Locate the cell with the specified text and output its [X, Y] center coordinate. 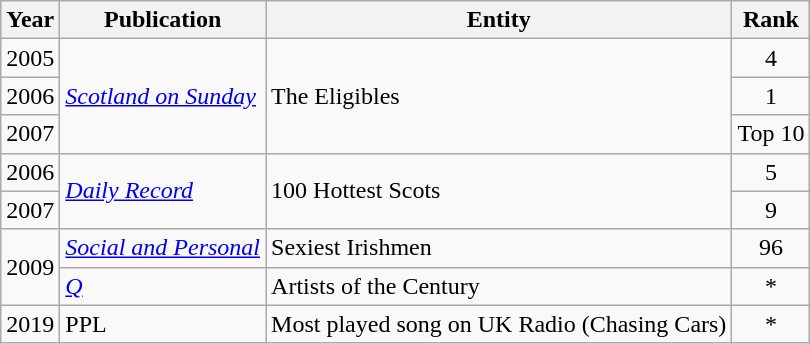
Most played song on UK Radio (Chasing Cars) [499, 324]
96 [771, 248]
5 [771, 172]
The Eligibles [499, 96]
Top 10 [771, 134]
Publication [163, 20]
2005 [30, 58]
PPL [163, 324]
100 Hottest Scots [499, 191]
Entity [499, 20]
Daily Record [163, 191]
2009 [30, 267]
Artists of the Century [499, 286]
Sexiest Irishmen [499, 248]
Rank [771, 20]
Year [30, 20]
1 [771, 96]
Scotland on Sunday [163, 96]
Social and Personal [163, 248]
4 [771, 58]
2019 [30, 324]
9 [771, 210]
Q [163, 286]
